Extract the [x, y] coordinate from the center of the cell holding the provided text.  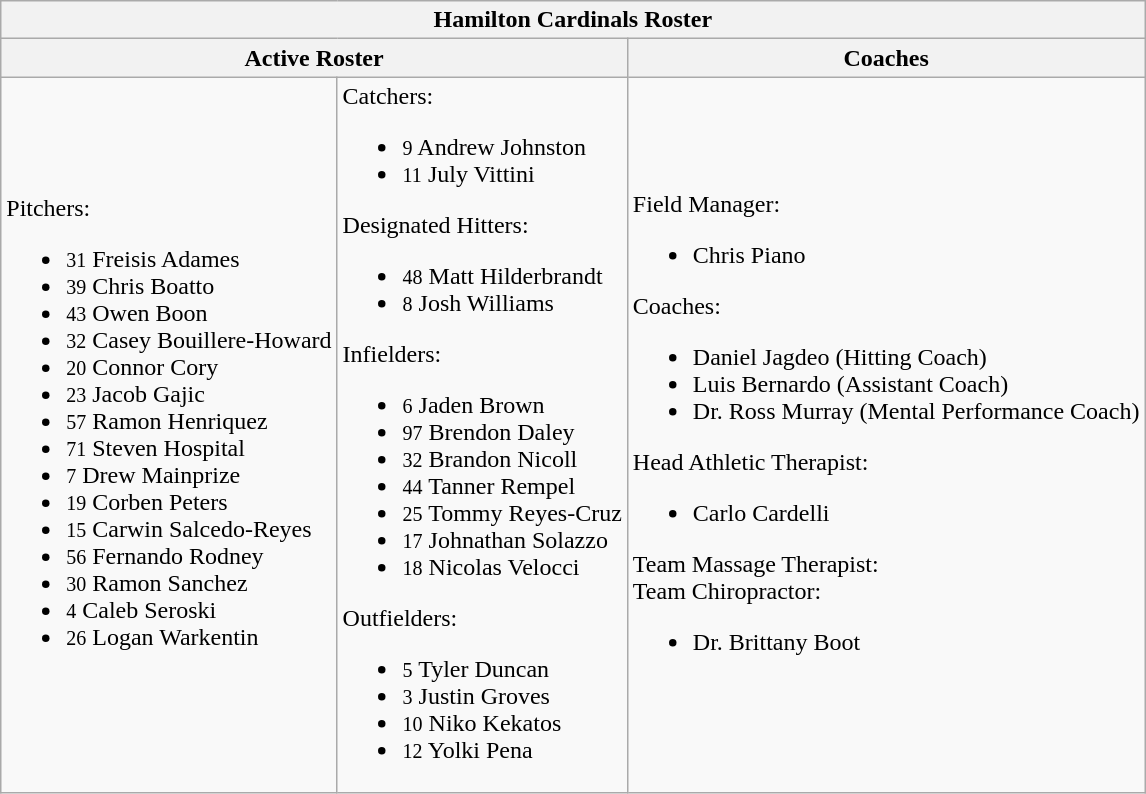
Active Roster [314, 58]
Hamilton Cardinals Roster [573, 20]
Coaches [886, 58]
